Return (x, y) of the center of cell containing provided text 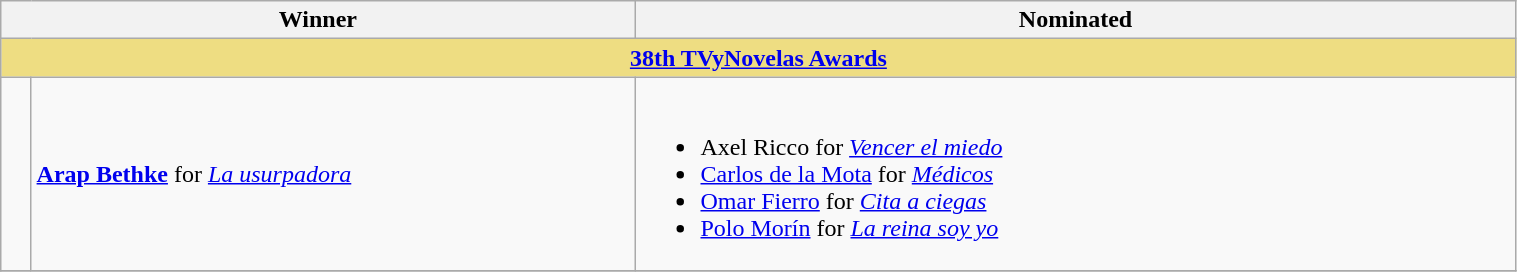
38th TVyNovelas Awards (758, 58)
Winner (318, 20)
Axel Ricco for Vencer el miedoCarlos de la Mota for MédicosOmar Fierro for Cita a ciegasPolo Morín for La reina soy yo (1076, 174)
Nominated (1076, 20)
Arap Bethke for La usurpadora (333, 174)
